Search for the cell housing the specified text and yield its [X, Y] center coordinate. 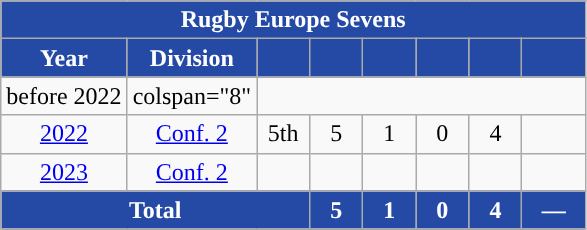
— [554, 210]
Year [64, 58]
2022 [64, 134]
colspan="8" [192, 96]
5th [284, 134]
Total [156, 210]
Division [192, 58]
Rugby Europe Sevens [294, 20]
2023 [64, 172]
before 2022 [64, 96]
